Detect which cell encompasses the target text, then output its (x, y) center coordinate. 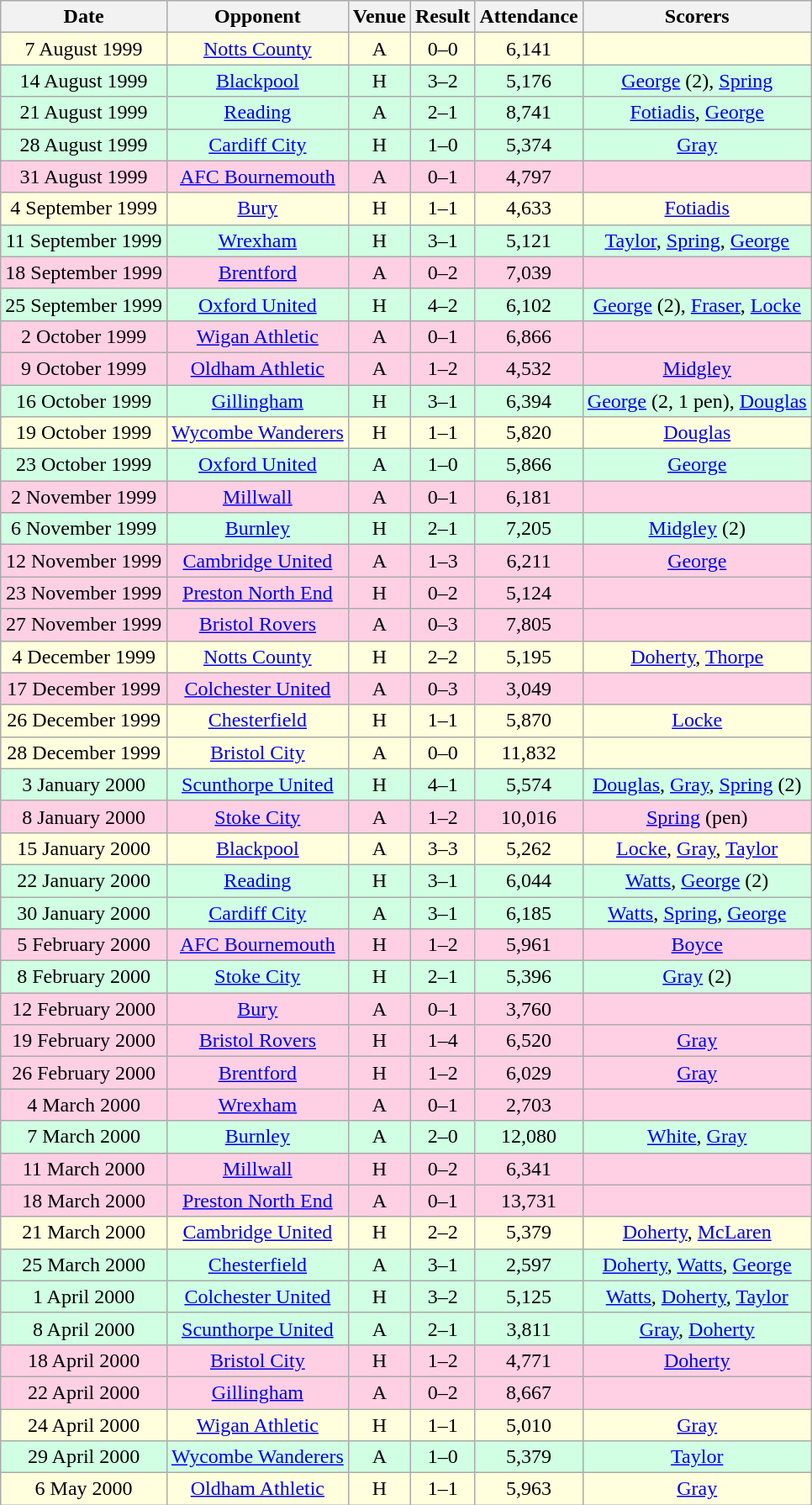
9 October 1999 (84, 368)
Watts, Spring, George (697, 912)
Watts, George (2) (697, 880)
Venue (379, 17)
Locke, Gray, Taylor (697, 848)
Midgley (2) (697, 529)
15 January 2000 (84, 848)
8 January 2000 (84, 816)
17 December 1999 (84, 689)
11,832 (529, 752)
George (2), Spring (697, 81)
Taylor (697, 1457)
5,963 (529, 1489)
3–3 (442, 848)
4–2 (442, 304)
Doherty, Thorpe (697, 657)
Boyce (697, 945)
3,760 (529, 1009)
2 October 1999 (84, 336)
12 February 2000 (84, 1009)
3,811 (529, 1328)
25 March 2000 (84, 1265)
George (2, 1 pen), Douglas (697, 401)
6,394 (529, 401)
1–4 (442, 1041)
4 September 1999 (84, 209)
3,049 (529, 689)
25 September 1999 (84, 304)
24 April 2000 (84, 1425)
2,597 (529, 1265)
Midgley (697, 368)
6 May 2000 (84, 1489)
26 February 2000 (84, 1073)
4 March 2000 (84, 1105)
Doherty, McLaren (697, 1233)
Attendance (529, 17)
5,866 (529, 465)
7 August 1999 (84, 49)
22 January 2000 (84, 880)
Doherty (697, 1360)
8 April 2000 (84, 1328)
21 August 1999 (84, 113)
31 August 1999 (84, 177)
Douglas (697, 433)
5,121 (529, 240)
4–1 (442, 784)
Douglas, Gray, Spring (2) (697, 784)
8,667 (529, 1392)
1 April 2000 (84, 1296)
5,124 (529, 593)
7 March 2000 (84, 1137)
5,010 (529, 1425)
6,141 (529, 49)
2,703 (529, 1105)
28 December 1999 (84, 752)
Watts, Doherty, Taylor (697, 1296)
5,125 (529, 1296)
27 November 1999 (84, 625)
29 April 2000 (84, 1457)
6,185 (529, 912)
4 December 1999 (84, 657)
8 February 2000 (84, 977)
7,805 (529, 625)
Taylor, Spring, George (697, 240)
Doherty, Watts, George (697, 1265)
6,181 (529, 497)
5,374 (529, 145)
6,866 (529, 336)
19 February 2000 (84, 1041)
5,396 (529, 977)
11 March 2000 (84, 1169)
5 February 2000 (84, 945)
5,262 (529, 848)
6,102 (529, 304)
6 November 1999 (84, 529)
5,195 (529, 657)
Scorers (697, 17)
5,176 (529, 81)
18 April 2000 (84, 1360)
26 December 1999 (84, 721)
5,870 (529, 721)
4,771 (529, 1360)
6,029 (529, 1073)
12,080 (529, 1137)
5,961 (529, 945)
14 August 1999 (84, 81)
18 September 1999 (84, 272)
Gray, Doherty (697, 1328)
4,797 (529, 177)
Date (84, 17)
Result (442, 17)
8,741 (529, 113)
George (2), Fraser, Locke (697, 304)
7,205 (529, 529)
19 October 1999 (84, 433)
4,532 (529, 368)
23 October 1999 (84, 465)
11 September 1999 (84, 240)
6,520 (529, 1041)
Opponent (257, 17)
2 November 1999 (84, 497)
21 March 2000 (84, 1233)
30 January 2000 (84, 912)
6,341 (529, 1169)
6,044 (529, 880)
16 October 1999 (84, 401)
28 August 1999 (84, 145)
Fotiadis (697, 209)
10,016 (529, 816)
5,820 (529, 433)
Fotiadis, George (697, 113)
3 January 2000 (84, 784)
23 November 1999 (84, 593)
12 November 1999 (84, 561)
1–3 (442, 561)
2–0 (442, 1137)
6,211 (529, 561)
18 March 2000 (84, 1201)
13,731 (529, 1201)
Gray (2) (697, 977)
7,039 (529, 272)
22 April 2000 (84, 1392)
Locke (697, 721)
White, Gray (697, 1137)
5,574 (529, 784)
4,633 (529, 209)
Spring (pen) (697, 816)
